Identify which cell holds the provided text, then report its [x, y] central coordinate. 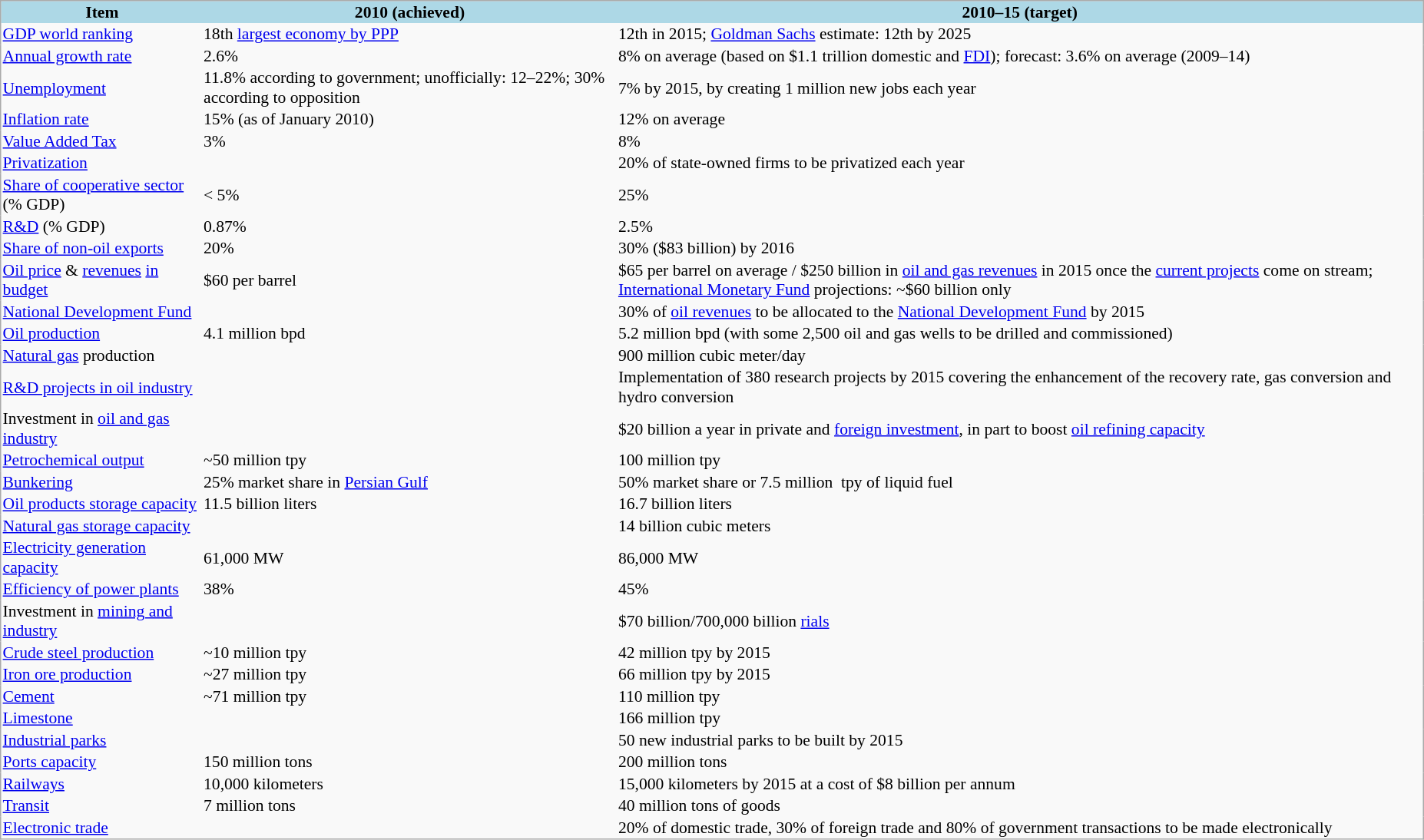
National Development Fund [101, 312]
7 million tons [410, 806]
200 million tons [1020, 762]
Bunkering [101, 482]
40 million tons of goods [1020, 806]
Electronic trade [101, 828]
2010–15 (target) [1020, 12]
Item [101, 12]
Share of cooperative sector (% GDP) [101, 195]
Iron ore production [101, 675]
Share of non-oil exports [101, 249]
20% [410, 249]
166 million tpy [1020, 719]
12th in 2015; Goldman Sachs estimate: 12th by 2025 [1020, 35]
Electricity generation capacity [101, 558]
Oil production [101, 334]
Privatization [101, 164]
Investment in oil and gas industry [101, 429]
~50 million tpy [410, 461]
30% of oil revenues to be allocated to the National Development Fund by 2015 [1020, 312]
Inflation rate [101, 120]
15% (as of January 2010) [410, 120]
18th largest economy by PPP [410, 35]
Cement [101, 696]
~27 million tpy [410, 675]
Limestone [101, 719]
50 new industrial parks to be built by 2015 [1020, 740]
16.7 billion liters [1020, 504]
Industrial parks [101, 740]
Efficiency of power plants [101, 590]
$60 per barrel [410, 280]
8% on average (based on $1.1 trillion domestic and FDI); forecast: 3.6% on average (2009–14) [1020, 56]
Ports capacity [101, 762]
86,000 MW [1020, 558]
100 million tpy [1020, 461]
$70 billion/700,000 billion rials [1020, 621]
30% ($83 billion) by 2016 [1020, 249]
12% on average [1020, 120]
10,000 kilometers [410, 784]
4.1 million bpd [410, 334]
20% of state-owned firms to be privatized each year [1020, 164]
20% of domestic trade, 30% of foreign trade and 80% of government transactions to be made electronically [1020, 828]
< 5% [410, 195]
14 billion cubic meters [1020, 526]
42 million tpy by 2015 [1020, 653]
900 million cubic meter/day [1020, 356]
2.5% [1020, 227]
50% market share or 7.5 million tpy of liquid fuel [1020, 482]
7% by 2015, by creating 1 million new jobs each year [1020, 88]
Natural gas production [101, 356]
110 million tpy [1020, 696]
15,000 kilometers by 2015 at a cost of $8 billion per annum [1020, 784]
Petrochemical output [101, 461]
0.87% [410, 227]
2.6% [410, 56]
45% [1020, 590]
11.8% according to government; unofficially: 12–22%; 30% according to opposition [410, 88]
Investment in mining and industry [101, 621]
R&D (% GDP) [101, 227]
Oil price & revenues in budget [101, 280]
Implementation of 380 research projects by 2015 covering the enhancement of the recovery rate, gas conversion and hydro conversion [1020, 388]
$20 billion a year in private and foreign investment, in part to boost oil refining capacity [1020, 429]
R&D projects in oil industry [101, 388]
Transit [101, 806]
2010 (achieved) [410, 12]
150 million tons [410, 762]
8% [1020, 141]
~71 million tpy [410, 696]
GDP world ranking [101, 35]
11.5 billion liters [410, 504]
Value Added Tax [101, 141]
5.2 million bpd (with some 2,500 oil and gas wells to be drilled and commissioned) [1020, 334]
25% [1020, 195]
Railways [101, 784]
Unemployment [101, 88]
Oil products storage capacity [101, 504]
61,000 MW [410, 558]
Annual growth rate [101, 56]
Natural gas storage capacity [101, 526]
Crude steel production [101, 653]
3% [410, 141]
66 million tpy by 2015 [1020, 675]
~10 million tpy [410, 653]
38% [410, 590]
25% market share in Persian Gulf [410, 482]
